Return [X, Y] of the center of cell containing provided text 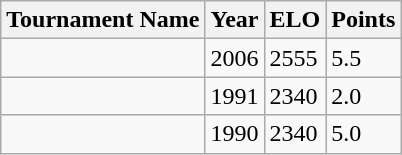
5.5 [364, 58]
5.0 [364, 134]
2555 [295, 58]
Points [364, 20]
Year [234, 20]
ELO [295, 20]
1990 [234, 134]
1991 [234, 96]
2.0 [364, 96]
2006 [234, 58]
Tournament Name [103, 20]
